Detect which cell encompasses the target text, then output its [X, Y] center coordinate. 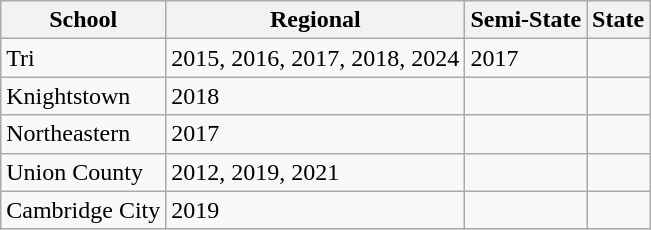
2019 [316, 210]
Semi-State [526, 20]
State [618, 20]
Regional [316, 20]
Union County [84, 172]
Northeastern [84, 134]
Knightstown [84, 96]
2015, 2016, 2017, 2018, 2024 [316, 58]
2018 [316, 96]
Cambridge City [84, 210]
Tri [84, 58]
School [84, 20]
2012, 2019, 2021 [316, 172]
